Detect which cell encompasses the target text, then output its (x, y) center coordinate. 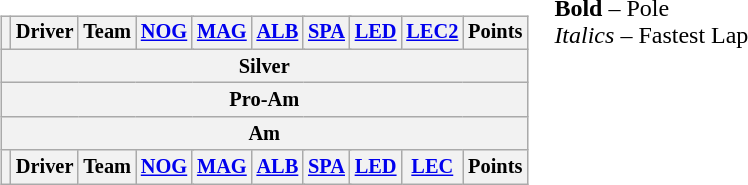
LEC (432, 167)
Silver (264, 66)
Pro-Am (264, 100)
Am (264, 134)
LEC2 (432, 33)
